Detect which cell encompasses the target text, then output its (x, y) center coordinate. 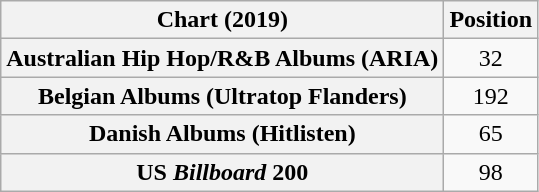
Australian Hip Hop/R&B Albums (ARIA) (222, 58)
Danish Albums (Hitlisten) (222, 134)
Chart (2019) (222, 20)
65 (491, 134)
Position (491, 20)
US Billboard 200 (222, 172)
32 (491, 58)
98 (491, 172)
Belgian Albums (Ultratop Flanders) (222, 96)
192 (491, 96)
